For the text-containing cell, return its midpoint in (x, y) coordinate format. 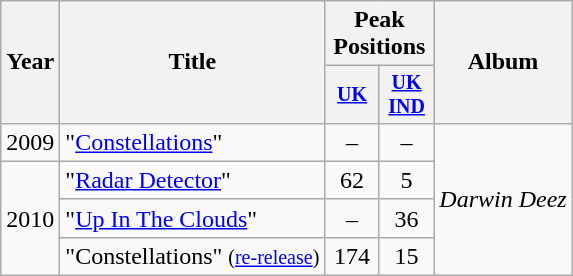
"Up In The Clouds" (192, 218)
UK (352, 94)
Title (192, 62)
15 (406, 256)
"Radar Detector" (192, 180)
2010 (30, 218)
Peak Positions (380, 34)
174 (352, 256)
Darwin Deez (503, 199)
"Constellations" (re-release) (192, 256)
Album (503, 62)
Year (30, 62)
62 (352, 180)
5 (406, 180)
UKIND (406, 94)
36 (406, 218)
"Constellations" (192, 142)
2009 (30, 142)
